Find where the given text appears and provide that cell's center as [X, Y] coordinate. 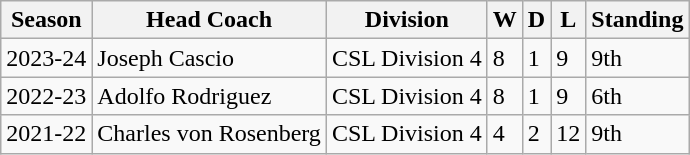
2023-24 [46, 58]
L [568, 20]
Season [46, 20]
Division [406, 20]
Joseph Cascio [210, 58]
Head Coach [210, 20]
12 [568, 134]
Charles von Rosenberg [210, 134]
D [536, 20]
2022-23 [46, 96]
2 [536, 134]
6th [638, 96]
2021-22 [46, 134]
W [504, 20]
Adolfo Rodriguez [210, 96]
Standing [638, 20]
4 [504, 134]
